Pinpoint the cell where the given text exists, returning its [X, Y] midpoint coordinate. 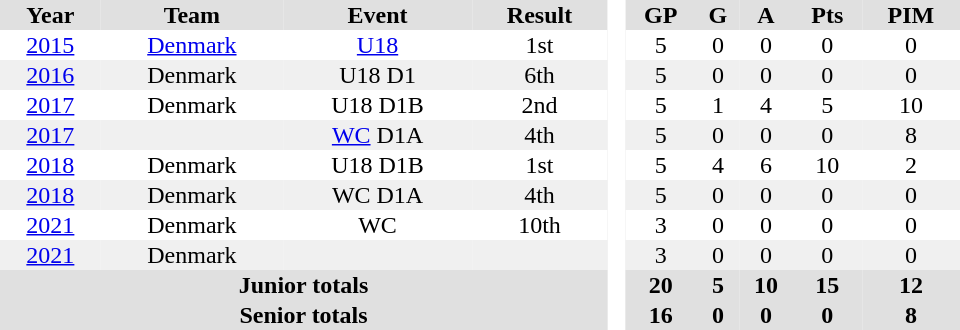
Junior totals [304, 285]
PIM [911, 15]
6th [540, 75]
2016 [50, 75]
2 [911, 165]
10th [540, 225]
Senior totals [304, 315]
15 [828, 285]
20 [661, 285]
Event [378, 15]
GP [661, 15]
1 [718, 105]
12 [911, 285]
U18 [378, 45]
16 [661, 315]
Year [50, 15]
Pts [828, 15]
G [718, 15]
WC [378, 225]
Result [540, 15]
2015 [50, 45]
Team [192, 15]
U18 D1 [378, 75]
6 [766, 165]
2nd [540, 105]
A [766, 15]
